Detect which cell encompasses the target text, then output its [X, Y] center coordinate. 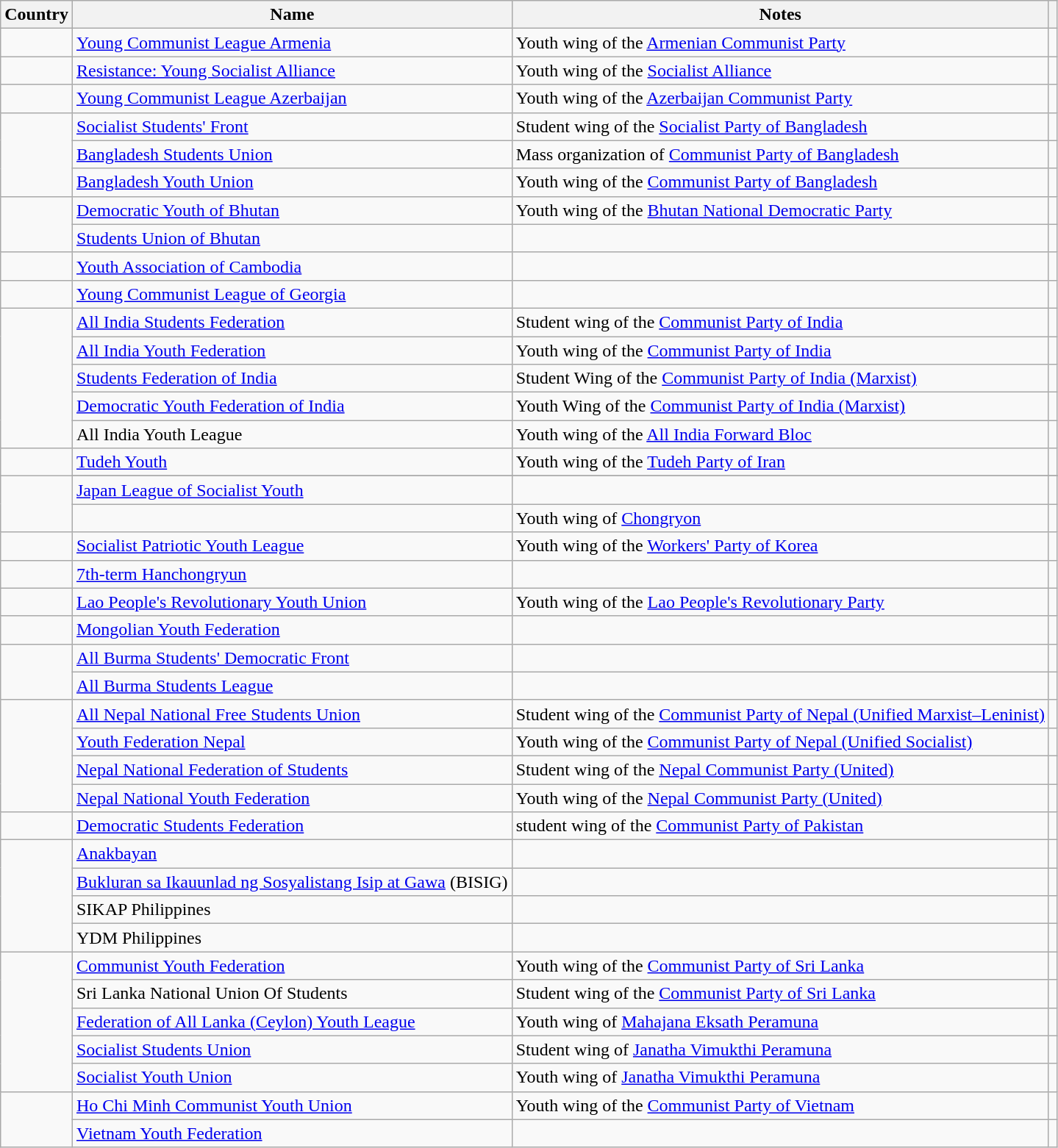
Resistance: Young Socialist Alliance [292, 71]
Democratic Youth of Bhutan [292, 210]
Youth wing of the Azerbaijan Communist Party [780, 98]
Youth wing of the Communist Party of Bangladesh [780, 182]
All India Youth Federation [292, 351]
Youth Federation Nepal [292, 742]
Student wing of the Communist Party of India [780, 322]
Youth wing of the Workers' Party of Korea [780, 546]
Bukluran sa Ikauunlad ng Sosyalistang Isip at Gawa (BISIG) [292, 882]
Mass organization of Communist Party of Bangladesh [780, 154]
Student wing of the Socialist Party of Bangladesh [780, 126]
Youth wing of the Nepal Communist Party (United) [780, 797]
Young Communist League of Georgia [292, 294]
Ho Chi Minh Communist Youth Union [292, 1105]
Youth wing of the Communist Party of India [780, 351]
Tudeh Youth [292, 462]
Youth wing of the Communist Party of Sri Lanka [780, 966]
Student wing of the Nepal Communist Party (United) [780, 769]
All India Students Federation [292, 322]
Name [292, 15]
All India Youth League [292, 434]
Young Communist League Azerbaijan [292, 98]
Youth wing of Chongryon [780, 518]
Mongolian Youth Federation [292, 630]
Notes [780, 15]
Japan League of Socialist Youth [292, 490]
student wing of the Communist Party of Pakistan [780, 826]
All Burma Students League [292, 686]
Youth Wing of the Communist Party of India (Marxist) [780, 406]
Youth wing of the Communist Party of Vietnam [780, 1105]
Anakbayan [292, 854]
YDM Philippines [292, 938]
Democratic Youth Federation of India [292, 406]
Socialist Patriotic Youth League [292, 546]
Students Federation of India [292, 379]
Youth wing of the All India Forward Bloc [780, 434]
Nepal National Federation of Students [292, 769]
Communist Youth Federation [292, 966]
Youth wing of the Armenian Communist Party [780, 43]
Student wing of Janatha Vimukthi Peramuna [780, 1050]
7th-term Hanchongryun [292, 574]
Youth wing of the Communist Party of Nepal (Unified Socialist) [780, 742]
All Burma Students' Democratic Front [292, 658]
Bangladesh Youth Union [292, 182]
Nepal National Youth Federation [292, 797]
Youth wing of Mahajana Eksath Peramuna [780, 1022]
Vietnam Youth Federation [292, 1133]
Federation of All Lanka (Ceylon) Youth League [292, 1022]
Youth wing of the Tudeh Party of Iran [780, 462]
Country [37, 15]
Socialist Students' Front [292, 126]
Student wing of the Communist Party of Sri Lanka [780, 994]
Socialist Students Union [292, 1050]
Youth wing of the Bhutan National Democratic Party [780, 210]
Sri Lanka National Union Of Students [292, 994]
Student wing of the Communist Party of Nepal (Unified Marxist–Leninist) [780, 714]
Democratic Students Federation [292, 826]
Youth wing of the Lao People's Revolutionary Party [780, 602]
SIKAP Philippines [292, 910]
Youth wing of the Socialist Alliance [780, 71]
Youth wing of Janatha Vimukthi Peramuna [780, 1077]
Socialist Youth Union [292, 1077]
Lao People's Revolutionary Youth Union [292, 602]
Students Union of Bhutan [292, 238]
Student Wing of the Communist Party of India (Marxist) [780, 379]
All Nepal National Free Students Union [292, 714]
Bangladesh Students Union [292, 154]
Young Communist League Armenia [292, 43]
Youth Association of Cambodia [292, 266]
